Pinpoint the cell where the given text exists, returning its (x, y) midpoint coordinate. 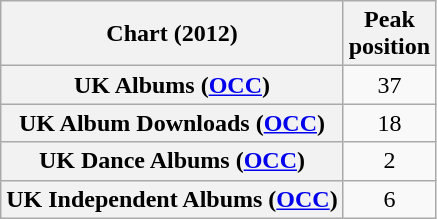
2 (389, 161)
UK Albums (OCC) (172, 85)
37 (389, 85)
18 (389, 123)
6 (389, 199)
UK Album Downloads (OCC) (172, 123)
Peakposition (389, 34)
UK Independent Albums (OCC) (172, 199)
Chart (2012) (172, 34)
UK Dance Albums (OCC) (172, 161)
